Search for the cell housing the specified text and yield its (x, y) center coordinate. 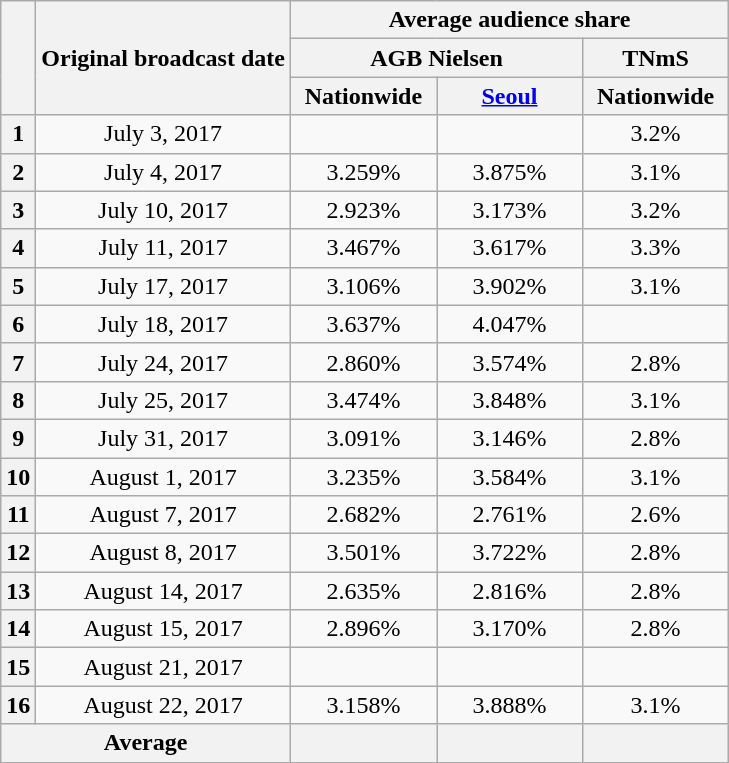
3.091% (363, 438)
2.816% (509, 591)
3.146% (509, 438)
2.860% (363, 362)
August 22, 2017 (164, 705)
3.875% (509, 172)
2.682% (363, 515)
Average audience share (509, 20)
AGB Nielsen (436, 58)
3.158% (363, 705)
TNmS (656, 58)
3.902% (509, 286)
5 (18, 286)
2.6% (656, 515)
3.584% (509, 477)
2.896% (363, 629)
3.574% (509, 362)
August 21, 2017 (164, 667)
3.106% (363, 286)
10 (18, 477)
3.474% (363, 400)
July 4, 2017 (164, 172)
3.235% (363, 477)
August 7, 2017 (164, 515)
July 3, 2017 (164, 134)
2 (18, 172)
15 (18, 667)
3.3% (656, 248)
12 (18, 553)
3.848% (509, 400)
6 (18, 324)
August 1, 2017 (164, 477)
August 8, 2017 (164, 553)
14 (18, 629)
3.259% (363, 172)
3.888% (509, 705)
3.173% (509, 210)
July 24, 2017 (164, 362)
July 10, 2017 (164, 210)
11 (18, 515)
8 (18, 400)
July 17, 2017 (164, 286)
9 (18, 438)
August 14, 2017 (164, 591)
16 (18, 705)
3 (18, 210)
13 (18, 591)
4.047% (509, 324)
Average (146, 743)
July 18, 2017 (164, 324)
July 31, 2017 (164, 438)
Original broadcast date (164, 58)
3.637% (363, 324)
August 15, 2017 (164, 629)
3.467% (363, 248)
3.722% (509, 553)
7 (18, 362)
July 25, 2017 (164, 400)
2.635% (363, 591)
3.170% (509, 629)
July 11, 2017 (164, 248)
4 (18, 248)
2.923% (363, 210)
2.761% (509, 515)
Seoul (509, 96)
3.617% (509, 248)
3.501% (363, 553)
1 (18, 134)
